From the cell containing the given text, extract its center point as (x, y) coordinate. 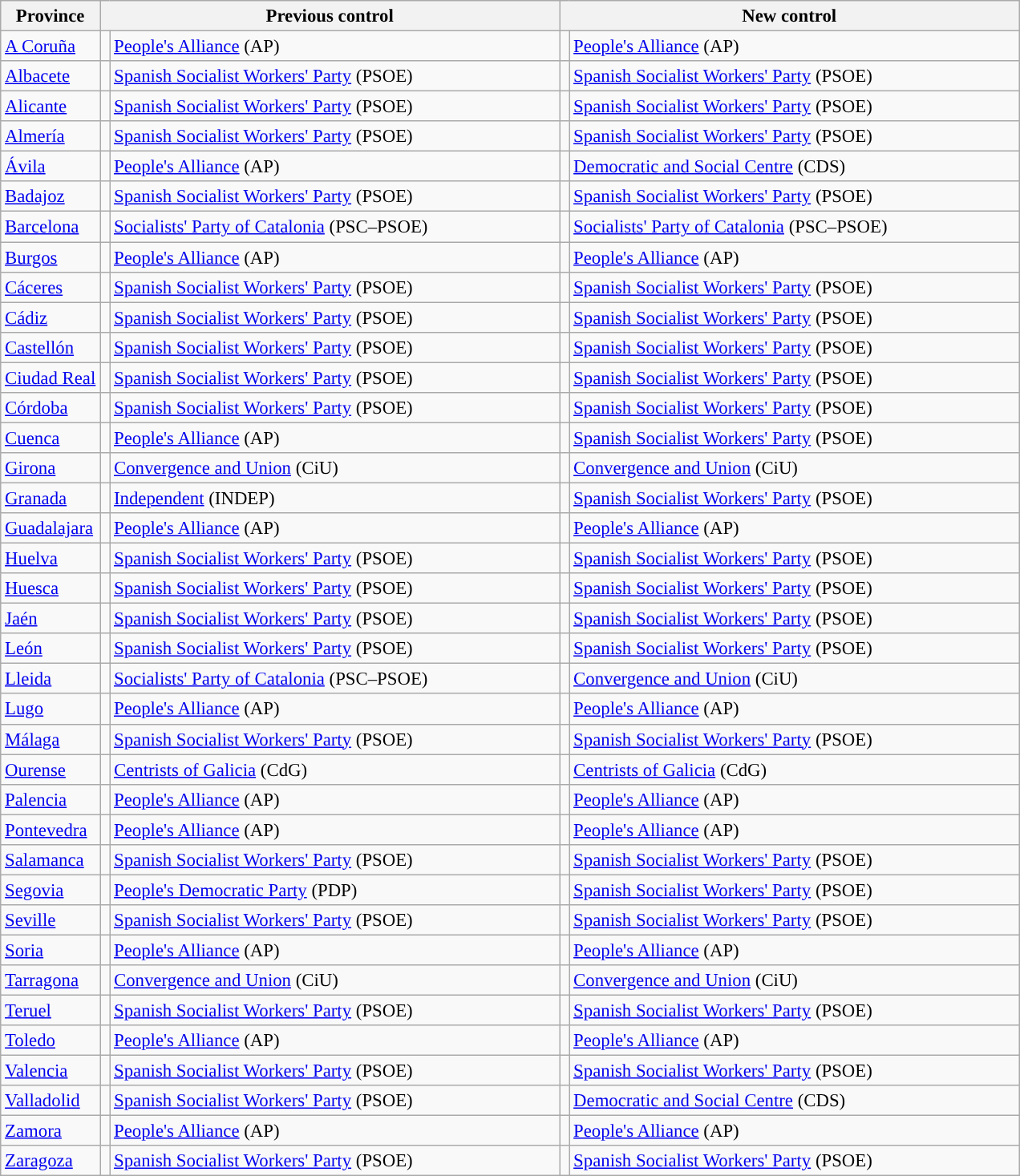
Barcelona (51, 227)
Teruel (51, 1011)
Valencia (51, 1071)
Pontevedra (51, 830)
Cuenca (51, 438)
Salamanca (51, 860)
New control (789, 16)
Segovia (51, 890)
Lleida (51, 679)
Ávila (51, 167)
Ourense (51, 770)
Huesca (51, 588)
Alicante (51, 107)
Tarragona (51, 980)
Almería (51, 136)
Cáceres (51, 287)
Girona (51, 468)
Valladolid (51, 1101)
Soria (51, 950)
Ciudad Real (51, 378)
Palencia (51, 799)
Castellón (51, 347)
Province (51, 16)
León (51, 649)
Previous control (330, 16)
Zamora (51, 1131)
Lugo (51, 709)
Jaén (51, 619)
Málaga (51, 739)
Independent (INDEP) (335, 498)
Albacete (51, 76)
People's Democratic Party (PDP) (335, 890)
Córdoba (51, 408)
Guadalajara (51, 528)
A Coruña (51, 46)
Badajoz (51, 196)
Toledo (51, 1041)
Huelva (51, 559)
Granada (51, 498)
Cádiz (51, 317)
Seville (51, 920)
Burgos (51, 257)
